Identify which cell holds the provided text, then report its (X, Y) central coordinate. 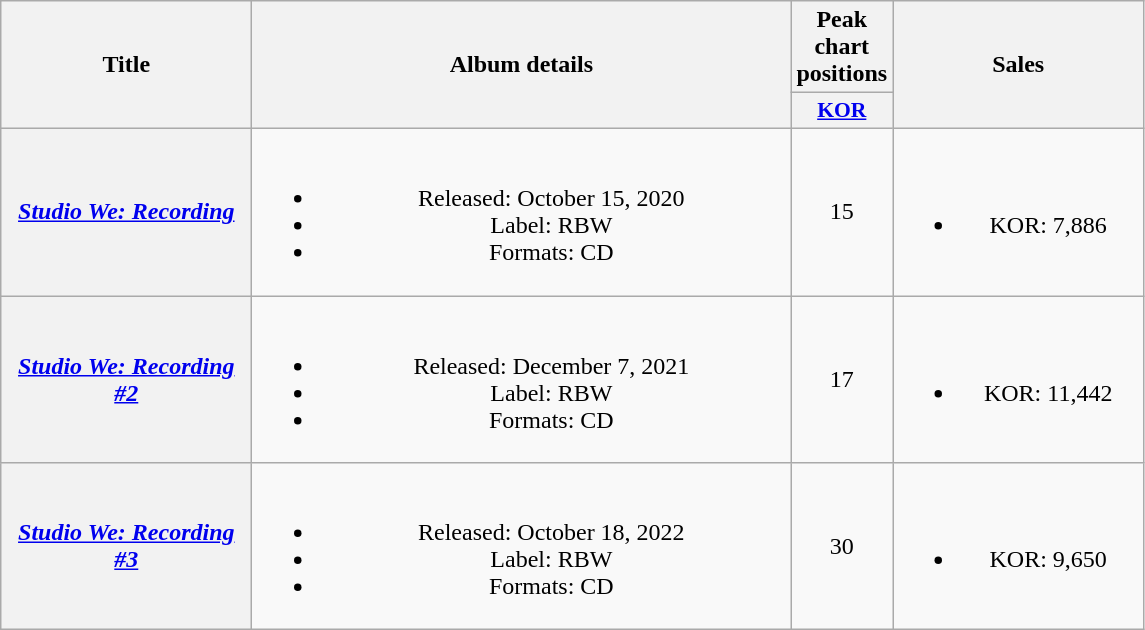
Released: December 7, 2021Label: RBWFormats: CD (522, 380)
KOR (842, 111)
Sales (1018, 65)
KOR: 9,650 (1018, 546)
Peak chart positions (842, 47)
Title (126, 65)
Studio We: Recording #2 (126, 380)
17 (842, 380)
Released: October 15, 2020Label: RBWFormats: CD (522, 212)
15 (842, 212)
30 (842, 546)
Studio We: Recording (126, 212)
KOR: 7,886 (1018, 212)
KOR: 11,442 (1018, 380)
Album details (522, 65)
Studio We: Recording #3 (126, 546)
Released: October 18, 2022Label: RBWFormats: CD (522, 546)
